Extract the (X, Y) coordinate from the center of the cell holding the provided text.  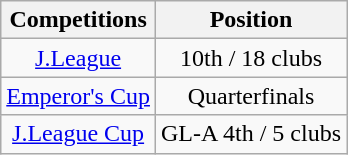
Emperor's Cup (78, 96)
J.League Cup (78, 134)
Competitions (78, 20)
Position (250, 20)
J.League (78, 58)
GL-A 4th / 5 clubs (250, 134)
Quarterfinals (250, 96)
10th / 18 clubs (250, 58)
